Return the [X, Y] coordinate for the center point of the cell that contains the specified text.  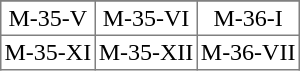
M-35-XI [48, 52]
M-35-VI [146, 18]
M-35-V [48, 18]
M-35-XII [146, 52]
M-36-I [248, 18]
M-36-VII [248, 52]
